Determine the (x, y) coordinate at the center of the cell enclosing the given text.  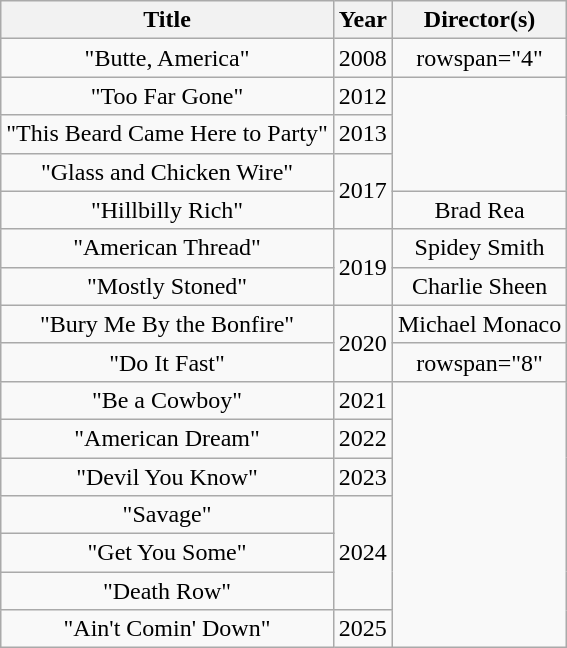
Michael Monaco (479, 324)
"Savage" (168, 515)
Director(s) (479, 20)
Title (168, 20)
2017 (362, 191)
"Ain't Comin' Down" (168, 629)
"Death Row" (168, 591)
2022 (362, 438)
2019 (362, 267)
2025 (362, 629)
"This Beard Came Here to Party" (168, 134)
"Get You Some" (168, 553)
"Be a Cowboy" (168, 400)
Year (362, 20)
"Bury Me By the Bonfire" (168, 324)
"Do It Fast" (168, 362)
2024 (362, 553)
Spidey Smith (479, 248)
Charlie Sheen (479, 286)
"Devil You Know" (168, 477)
"American Thread" (168, 248)
2023 (362, 477)
rowspan="4" (479, 58)
"Hillbilly Rich" (168, 210)
"Too Far Gone" (168, 96)
"Butte, America" (168, 58)
rowspan="8" (479, 362)
2020 (362, 343)
2008 (362, 58)
2013 (362, 134)
"American Dream" (168, 438)
2012 (362, 96)
Brad Rea (479, 210)
"Glass and Chicken Wire" (168, 172)
"Mostly Stoned" (168, 286)
2021 (362, 400)
